Find where the given text appears and provide that cell's center as (X, Y) coordinate. 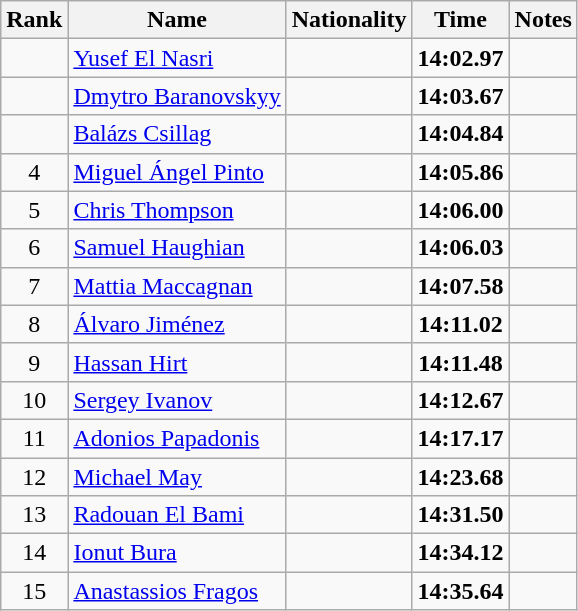
14 (34, 553)
9 (34, 362)
14:23.68 (460, 477)
Nationality (349, 20)
Mattia Maccagnan (177, 286)
10 (34, 400)
Álvaro Jiménez (177, 324)
14:11.02 (460, 324)
Miguel Ángel Pinto (177, 172)
Samuel Haughian (177, 248)
4 (34, 172)
Dmytro Baranovskyy (177, 96)
Radouan El Bami (177, 515)
Notes (543, 20)
Sergey Ivanov (177, 400)
14:07.58 (460, 286)
Anastassios Fragos (177, 591)
14:05.86 (460, 172)
Name (177, 20)
14:03.67 (460, 96)
15 (34, 591)
Adonios Papadonis (177, 438)
14:17.17 (460, 438)
Balázs Csillag (177, 134)
11 (34, 438)
Ionut Bura (177, 553)
12 (34, 477)
14:12.67 (460, 400)
8 (34, 324)
14:34.12 (460, 553)
14:04.84 (460, 134)
14:06.00 (460, 210)
13 (34, 515)
14:06.03 (460, 248)
Chris Thompson (177, 210)
Time (460, 20)
14:35.64 (460, 591)
Hassan Hirt (177, 362)
14:31.50 (460, 515)
7 (34, 286)
5 (34, 210)
6 (34, 248)
14:11.48 (460, 362)
Yusef El Nasri (177, 58)
Michael May (177, 477)
14:02.97 (460, 58)
Rank (34, 20)
